Locate the cell with the specified text and output its (X, Y) center coordinate. 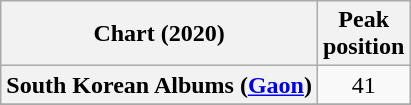
41 (363, 85)
South Korean Albums (Gaon) (160, 85)
Peakposition (363, 34)
Chart (2020) (160, 34)
